From the cell containing the given text, extract its center point as (X, Y) coordinate. 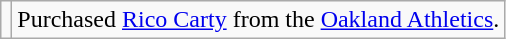
Purchased Rico Carty from the Oakland Athletics. (258, 20)
